Provide the (X, Y) coordinate of the cell's center where the given text is located.  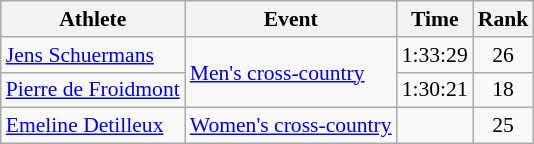
Event (291, 19)
Women's cross-country (291, 126)
18 (504, 90)
Jens Schuermans (93, 55)
Rank (504, 19)
Pierre de Froidmont (93, 90)
Emeline Detilleux (93, 126)
Athlete (93, 19)
25 (504, 126)
1:33:29 (435, 55)
1:30:21 (435, 90)
Men's cross-country (291, 72)
Time (435, 19)
26 (504, 55)
